Locate the cell with the specified text and output its (X, Y) center coordinate. 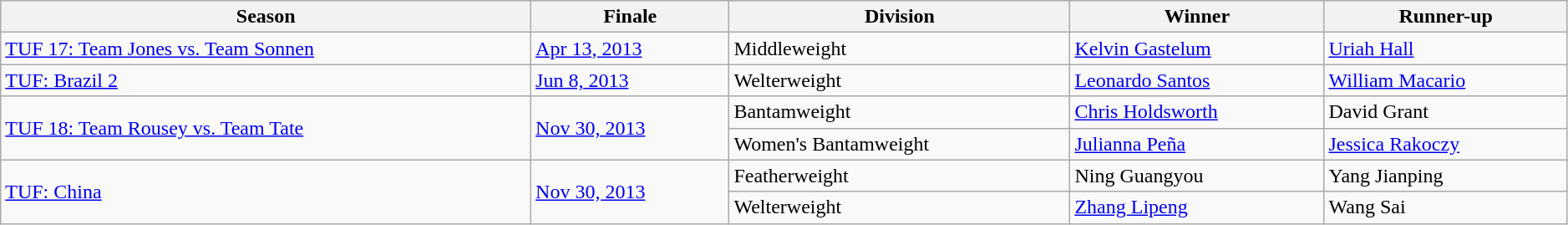
Season (266, 17)
William Macario (1445, 80)
Apr 13, 2013 (630, 49)
Winner (1197, 17)
Wang Sai (1445, 207)
Jun 8, 2013 (630, 80)
TUF 17: Team Jones vs. Team Sonnen (266, 49)
TUF: China (266, 192)
Chris Holdsworth (1197, 112)
Women's Bantamweight (900, 144)
Uriah Hall (1445, 49)
Julianna Peña (1197, 144)
Yang Jianping (1445, 176)
Division (900, 17)
Kelvin Gastelum (1197, 49)
TUF: Brazil 2 (266, 80)
Finale (630, 17)
TUF 18: Team Rousey vs. Team Tate (266, 128)
Leonardo Santos (1197, 80)
David Grant (1445, 112)
Bantamweight (900, 112)
Zhang Lipeng (1197, 207)
Runner-up (1445, 17)
Featherweight (900, 176)
Jessica Rakoczy (1445, 144)
Ning Guangyou (1197, 176)
Middleweight (900, 49)
